Scan for the cell matching the given text and deliver its [x, y] coordinate at center. 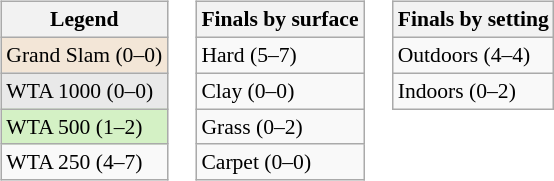
Clay (0–0) [280, 91]
Legend [84, 20]
Carpet (0–0) [280, 162]
WTA 250 (4–7) [84, 162]
Outdoors (4–4) [474, 55]
Finals by surface [280, 20]
Hard (5–7) [280, 55]
WTA 500 (1–2) [84, 127]
WTA 1000 (0–0) [84, 91]
Grand Slam (0–0) [84, 55]
Grass (0–2) [280, 127]
Finals by setting [474, 20]
Indoors (0–2) [474, 91]
